Provide the (x, y) coordinate of the cell's center where the given text is located.  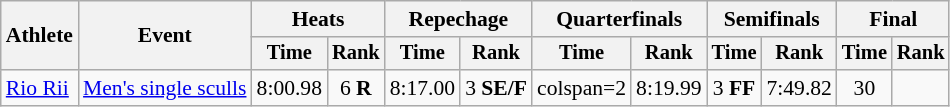
6 R (356, 88)
Quarterfinals (620, 19)
Event (165, 36)
30 (864, 88)
8:19.99 (668, 88)
8:00.98 (290, 88)
8:17.00 (422, 88)
Repechage (458, 19)
Heats (318, 19)
colspan=2 (582, 88)
Final (893, 19)
Rio Rii (40, 88)
7:49.82 (798, 88)
Men's single sculls (165, 88)
Athlete (40, 36)
3 SE/F (496, 88)
3 FF (734, 88)
Semifinals (772, 19)
